For the text-containing cell, return its midpoint in (x, y) coordinate format. 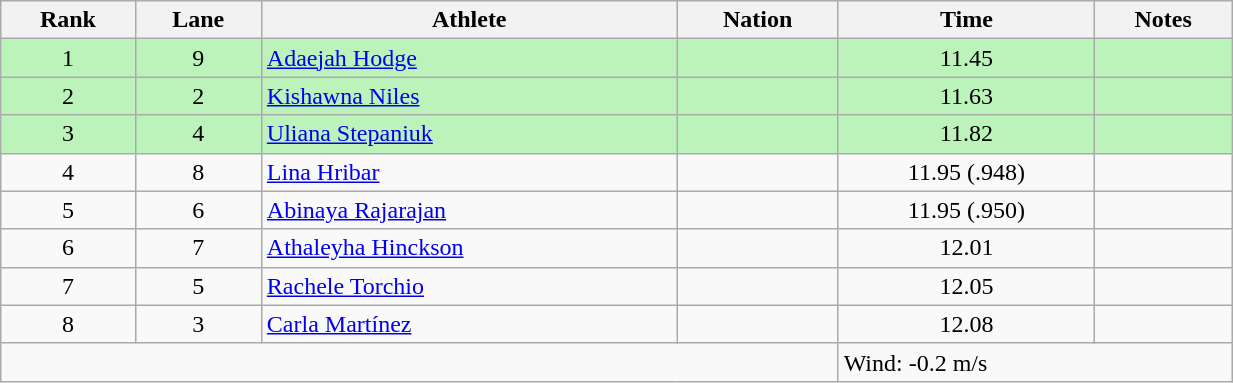
Kishawna Niles (469, 96)
11.63 (966, 96)
11.95 (.948) (966, 172)
9 (198, 58)
Rachele Torchio (469, 286)
Lina Hribar (469, 172)
1 (68, 58)
Nation (758, 20)
11.45 (966, 58)
Carla Martínez (469, 324)
Rank (68, 20)
12.05 (966, 286)
Athaleyha Hinckson (469, 248)
Notes (1164, 20)
11.95 (.950) (966, 210)
Wind: -0.2 m/s (1035, 362)
12.01 (966, 248)
Uliana Stepaniuk (469, 134)
Time (966, 20)
11.82 (966, 134)
Adaejah Hodge (469, 58)
Lane (198, 20)
Abinaya Rajarajan (469, 210)
12.08 (966, 324)
Athlete (469, 20)
